Capture the cell that displays the provided text and extract its [x, y] central coordinate. 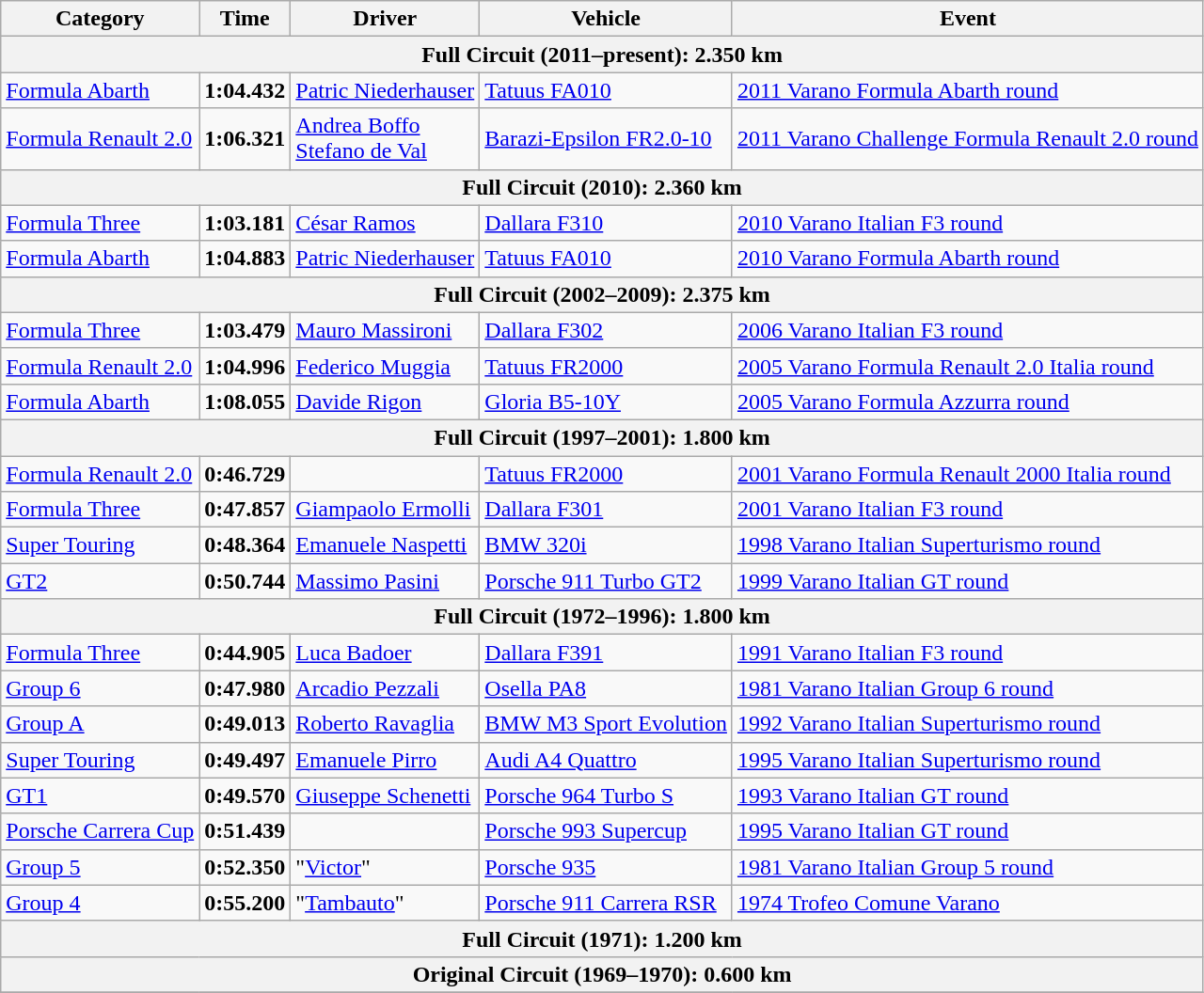
Emanuele Naspetti [386, 545]
Federico Muggia [386, 366]
Porsche 911 Turbo GT2 [606, 581]
Event [967, 19]
0:49.497 [245, 760]
Audi A4 Quattro [606, 760]
2001 Varano Formula Renault 2000 Italia round [967, 473]
0:49.570 [245, 796]
0:49.013 [245, 724]
BMW 320i [606, 545]
1:03.479 [245, 330]
Davide Rigon [386, 402]
Dallara F310 [606, 223]
Dallara F301 [606, 510]
Porsche Carrera Cup [100, 831]
1991 Varano Italian F3 round [967, 653]
Vehicle [606, 19]
1993 Varano Italian GT round [967, 796]
1:06.321 [245, 139]
Dallara F302 [606, 330]
Porsche 993 Supercup [606, 831]
"Tambauto" [386, 903]
0:52.350 [245, 867]
Luca Badoer [386, 653]
Emanuele Pirro [386, 760]
Porsche 935 [606, 867]
1981 Varano Italian Group 5 round [967, 867]
Group 4 [100, 903]
Full Circuit (2002–2009): 2.375 km [602, 294]
1995 Varano Italian Superturismo round [967, 760]
1981 Varano Italian Group 6 round [967, 688]
Gloria B5-10Y [606, 402]
2005 Varano Formula Azzurra round [967, 402]
0:55.200 [245, 903]
Dallara F391 [606, 653]
2011 Varano Formula Abarth round [967, 90]
Full Circuit (2011–present): 2.350 km [602, 55]
1974 Trofeo Comune Varano [967, 903]
2010 Varano Formula Abarth round [967, 259]
Group 6 [100, 688]
2005 Varano Formula Renault 2.0 Italia round [967, 366]
1992 Varano Italian Superturismo round [967, 724]
GT2 [100, 581]
Group A [100, 724]
0:48.364 [245, 545]
César Ramos [386, 223]
Full Circuit (2010): 2.360 km [602, 187]
1:04.883 [245, 259]
Category [100, 19]
0:47.980 [245, 688]
GT1 [100, 796]
"Victor" [386, 867]
Full Circuit (1972–1996): 1.800 km [602, 617]
Original Circuit (1969–1970): 0.600 km [602, 974]
1:04.996 [245, 366]
0:47.857 [245, 510]
Time [245, 19]
0:46.729 [245, 473]
Mauro Massironi [386, 330]
Giampaolo Ermolli [386, 510]
1999 Varano Italian GT round [967, 581]
1:03.181 [245, 223]
Arcadio Pezzali [386, 688]
2001 Varano Italian F3 round [967, 510]
1:04.432 [245, 90]
1:08.055 [245, 402]
Group 5 [100, 867]
1998 Varano Italian Superturismo round [967, 545]
1995 Varano Italian GT round [967, 831]
Porsche 964 Turbo S [606, 796]
Massimo Pasini [386, 581]
0:51.439 [245, 831]
Roberto Ravaglia [386, 724]
Osella PA8 [606, 688]
Andrea BoffoStefano de Val [386, 139]
Giuseppe Schenetti [386, 796]
2010 Varano Italian F3 round [967, 223]
BMW M3 Sport Evolution [606, 724]
Full Circuit (1997–2001): 1.800 km [602, 437]
Barazi-Epsilon FR2.0-10 [606, 139]
2011 Varano Challenge Formula Renault 2.0 round [967, 139]
2006 Varano Italian F3 round [967, 330]
0:44.905 [245, 653]
Driver [386, 19]
Full Circuit (1971): 1.200 km [602, 938]
0:50.744 [245, 581]
Porsche 911 Carrera RSR [606, 903]
